For the text-containing cell, return its midpoint in [x, y] coordinate format. 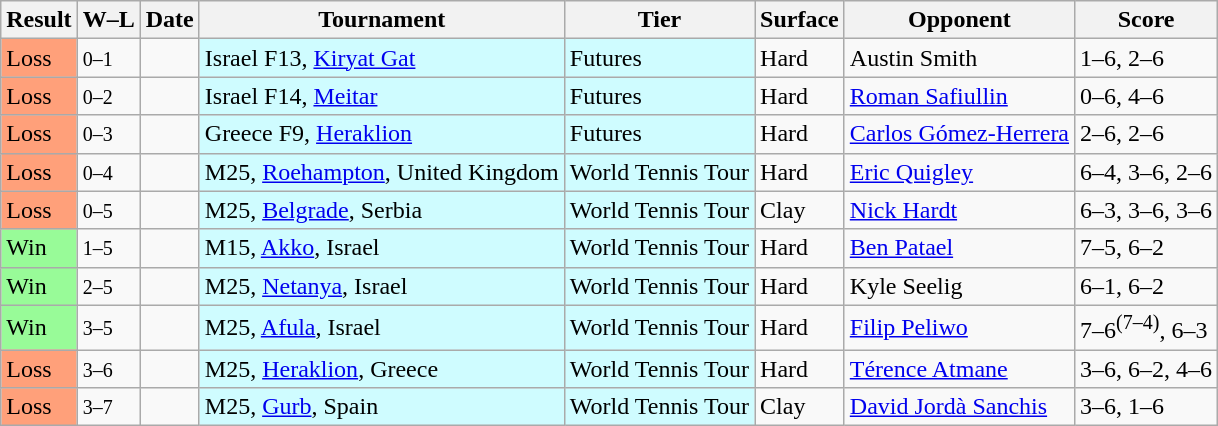
David Jordà Sanchis [959, 407]
M25, Gurb, Spain [382, 407]
1–5 [108, 248]
6–1, 6–2 [1146, 286]
Térence Atmane [959, 369]
3–6 [108, 369]
Roman Safiullin [959, 96]
2–5 [108, 286]
M25, Afula, Israel [382, 328]
0–2 [108, 96]
Score [1146, 20]
Israel F14, Meitar [382, 96]
Carlos Gómez-Herrera [959, 134]
Filip Peliwo [959, 328]
3–6, 1–6 [1146, 407]
Austin Smith [959, 58]
7–5, 6–2 [1146, 248]
Kyle Seelig [959, 286]
M25, Heraklion, Greece [382, 369]
6–3, 3–6, 3–6 [1146, 210]
7–6(7–4), 6–3 [1146, 328]
Surface [800, 20]
Tier [659, 20]
Israel F13, Kiryat Gat [382, 58]
Ben Patael [959, 248]
Result [39, 20]
M15, Akko, Israel [382, 248]
0–3 [108, 134]
Date [170, 20]
Opponent [959, 20]
M25, Belgrade, Serbia [382, 210]
W–L [108, 20]
0–5 [108, 210]
3–6, 6–2, 4–6 [1146, 369]
Eric Quigley [959, 172]
M25, Netanya, Israel [382, 286]
Nick Hardt [959, 210]
2–6, 2–6 [1146, 134]
Tournament [382, 20]
0–6, 4–6 [1146, 96]
0–1 [108, 58]
0–4 [108, 172]
3–7 [108, 407]
3–5 [108, 328]
Greece F9, Heraklion [382, 134]
1–6, 2–6 [1146, 58]
6–4, 3–6, 2–6 [1146, 172]
M25, Roehampton, United Kingdom [382, 172]
